Capture the cell that displays the provided text and extract its (x, y) central coordinate. 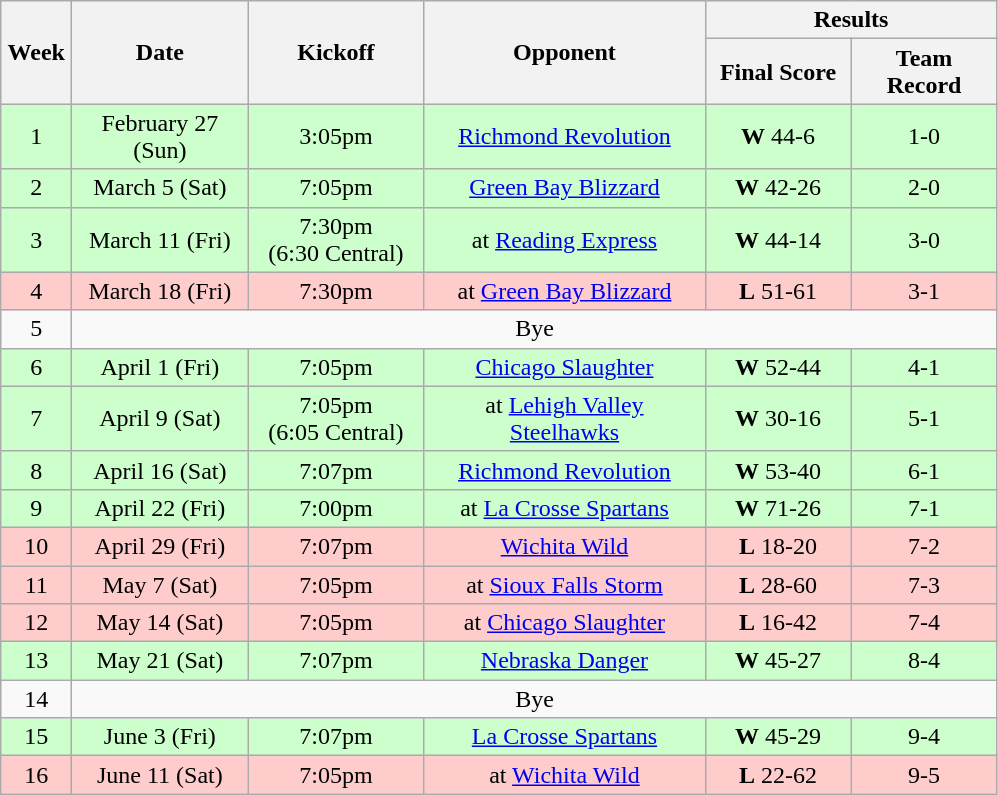
at Wichita Wild (564, 775)
7-4 (924, 623)
14 (36, 699)
L 22-62 (778, 775)
Opponent (564, 52)
April 9 (Sat) (160, 418)
Date (160, 52)
12 (36, 623)
9 (36, 508)
March 5 (Sat) (160, 188)
at Reading Express (564, 240)
W 42-26 (778, 188)
3:05pm (336, 136)
Week (36, 52)
3 (36, 240)
Team Record (924, 72)
April 22 (Fri) (160, 508)
7-1 (924, 508)
16 (36, 775)
13 (36, 661)
at Lehigh Valley Steelhawks (564, 418)
L 16-42 (778, 623)
7-2 (924, 546)
at Green Bay Blizzard (564, 291)
L 28-60 (778, 585)
W 71-26 (778, 508)
W 44-6 (778, 136)
W 52-44 (778, 367)
8 (36, 470)
Chicago Slaughter (564, 367)
9-5 (924, 775)
June 11 (Sat) (160, 775)
at Sioux Falls Storm (564, 585)
7:30pm(6:30 Central) (336, 240)
W 44-14 (778, 240)
8-4 (924, 661)
1 (36, 136)
7 (36, 418)
9-4 (924, 737)
7:30pm (336, 291)
10 (36, 546)
May 21 (Sat) (160, 661)
2 (36, 188)
March 18 (Fri) (160, 291)
April 29 (Fri) (160, 546)
April 1 (Fri) (160, 367)
15 (36, 737)
Wichita Wild (564, 546)
Kickoff (336, 52)
L 51-61 (778, 291)
May 14 (Sat) (160, 623)
May 7 (Sat) (160, 585)
Results (851, 20)
June 3 (Fri) (160, 737)
W 45-27 (778, 661)
2-0 (924, 188)
Nebraska Danger (564, 661)
11 (36, 585)
1-0 (924, 136)
February 27 (Sun) (160, 136)
at La Crosse Spartans (564, 508)
3-1 (924, 291)
5-1 (924, 418)
Final Score (778, 72)
Green Bay Blizzard (564, 188)
6-1 (924, 470)
3-0 (924, 240)
4-1 (924, 367)
W 53-40 (778, 470)
7:00pm (336, 508)
at Chicago Slaughter (564, 623)
W 30-16 (778, 418)
April 16 (Sat) (160, 470)
L 18-20 (778, 546)
7:05pm(6:05 Central) (336, 418)
6 (36, 367)
La Crosse Spartans (564, 737)
7-3 (924, 585)
5 (36, 329)
March 11 (Fri) (160, 240)
4 (36, 291)
W 45-29 (778, 737)
